Pinpoint the cell where the given text exists, returning its [x, y] midpoint coordinate. 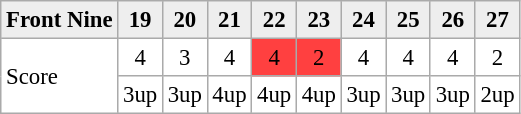
3 [184, 57]
21 [230, 20]
20 [184, 20]
26 [452, 20]
24 [364, 20]
2up [498, 95]
Front Nine [60, 20]
Score [60, 76]
27 [498, 20]
22 [274, 20]
23 [318, 20]
25 [408, 20]
19 [140, 20]
